Pinpoint the cell where the given text exists, returning its [X, Y] midpoint coordinate. 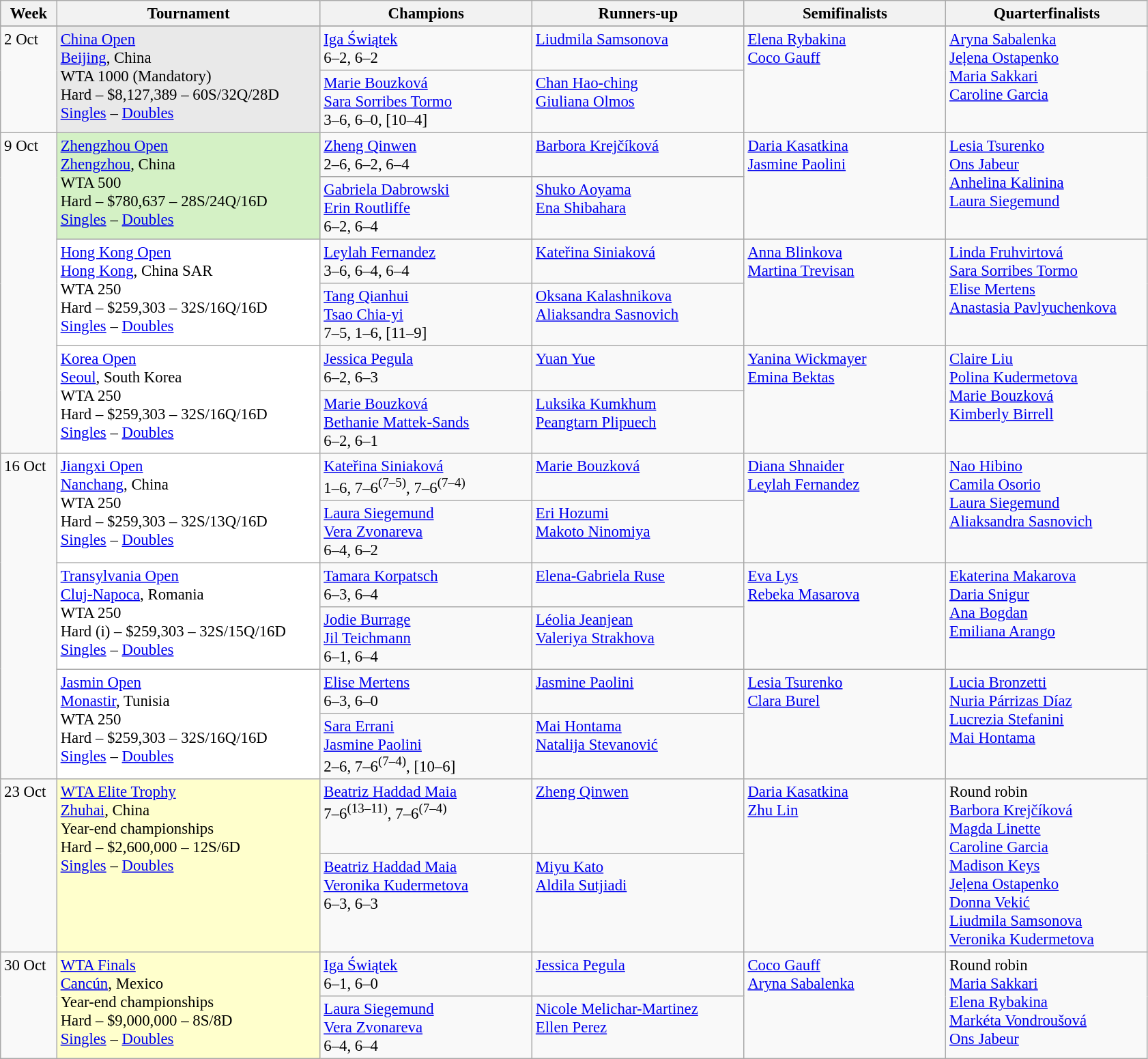
Tamara Korpatsch 6–3, 6–4 [426, 584]
Yuan Yue [639, 369]
Jessica Pegula 6–2, 6–3 [426, 369]
China OpenBeijing, ChinaWTA 1000 (Mandatory)Hard – $8,127,389 – 60S/32Q/28D Singles – Doubles [188, 80]
Eva Lys Rebeka Masarova [845, 616]
2 Oct [29, 80]
Leylah Fernandez 3–6, 6–4, 6–4 [426, 262]
Tournament [188, 14]
Jasmine Paolini [639, 691]
Iga Świątek 6–2, 6–2 [426, 49]
Kateřina Siniaková 1–6, 7–6(7–5), 7–6(7–4) [426, 477]
Léolia Jeanjean Valeriya Strakhova [639, 638]
Aryna Sabalenka Jeļena Ostapenko Maria Sakkari Caroline Garcia [1047, 80]
WTA Elite TrophyZhuhai, ChinaYear-end championshipsHard – $2,600,000 – 12S/6DSingles – Doubles [188, 866]
Chan Hao-ching Giuliana Olmos [639, 102]
Tang Qianhui Tsao Chia-yi 7–5, 1–6, [11–9] [426, 315]
Daria Kasatkina Zhu Lin [845, 866]
Beatriz Haddad Maia Veronika Kudermetova 6–3, 6–3 [426, 903]
23 Oct [29, 866]
Marie Bouzková Bethanie Mattek-Sands 6–2, 6–1 [426, 422]
Miyu Kato Aldila Sutjiadi [639, 903]
Diana Shnaider Leylah Fernandez [845, 508]
Hong Kong OpenHong Kong, China SARWTA 250Hard – $259,303 – 32S/16Q/16DSingles – Doubles [188, 293]
16 Oct [29, 616]
Zhengzhou OpenZhengzhou, ChinaWTA 500Hard – $780,637 – 28S/24Q/16DSingles – Doubles [188, 186]
Lesia Tsurenko Clara Burel [845, 724]
Zheng Qinwen [639, 817]
Liudmila Samsonova [639, 49]
Gabriela Dabrowski Erin Routliffe 6–2, 6–4 [426, 208]
Jasmin OpenMonastir, TunisiaWTA 250Hard – $259,303 – 32S/16Q/16DSingles – Doubles [188, 724]
Oksana Kalashnikova Aliaksandra Sasnovich [639, 315]
Jiangxi OpenNanchang, ChinaWTA 250Hard – $259,303 – 32S/13Q/16DSingles – Doubles [188, 508]
Lesia Tsurenko Ons Jabeur Anhelina Kalinina Laura Siegemund [1047, 186]
Nao Hibino Camila Osorio Laura Siegemund Aliaksandra Sasnovich [1047, 508]
Yanina Wickmayer Emina Bektas [845, 399]
WTA FinalsCancún, MexicoYear-end championshipsHard – $9,000,000 – 8S/8DSingles – Doubles [188, 1006]
Shuko Aoyama Ena Shibahara [639, 208]
Champions [426, 14]
Quarterfinalists [1047, 14]
Zheng Qinwen2–6, 6–2, 6–4 [426, 156]
Elena-Gabriela Ruse [639, 584]
Marie Bouzková [639, 477]
Linda Fruhvirtová Sara Sorribes Tormo Elise Mertens Anastasia Pavlyuchenkova [1047, 293]
Korea OpenSeoul, South KoreaWTA 250Hard – $259,303 – 32S/16Q/16DSingles – Doubles [188, 399]
Anna Blinkova Martina Trevisan [845, 293]
Luksika Kumkhum Peangtarn Plipuech [639, 422]
Eri Hozumi Makoto Ninomiya [639, 531]
30 Oct [29, 1006]
Semifinalists [845, 14]
Elise Mertens 6–3, 6–0 [426, 691]
Round robin Maria Sakkari Elena Rybakina Markéta Vondroušová Ons Jabeur [1047, 1006]
Round robin Barbora Krejčíková Magda Linette Caroline Garcia Madison Keys Jeļena Ostapenko Donna Vekić Liudmila Samsonova Veronika Kudermetova [1047, 866]
Coco Gauff Aryna Sabalenka [845, 1006]
9 Oct [29, 294]
Barbora Krejčíková [639, 156]
Lucia Bronzetti Nuria Párrizas Díaz Lucrezia Stefanini Mai Hontama [1047, 724]
Week [29, 14]
Mai Hontama Natalija Stevanović [639, 746]
Laura Siegemund Vera Zvonareva 6–4, 6–2 [426, 531]
Nicole Melichar-Martinez Ellen Perez [639, 1028]
Beatriz Haddad Maia 7–6(13–11), 7–6(7–4) [426, 817]
Daria Kasatkina Jasmine Paolini [845, 186]
Laura Siegemund Vera Zvonareva 6–4, 6–4 [426, 1028]
Transylvania OpenCluj-Napoca, RomaniaWTA 250Hard (i) – $259,303 – 32S/15Q/16DSingles – Doubles [188, 616]
Kateřina Siniaková [639, 262]
Jessica Pegula [639, 975]
Sara Errani Jasmine Paolini 2–6, 7–6(7–4), [10–6] [426, 746]
Iga Świątek 6–1, 6–0 [426, 975]
Marie Bouzková Sara Sorribes Tormo 3–6, 6–0, [10–4] [426, 102]
Ekaterina Makarova Daria Snigur Ana Bogdan Emiliana Arango [1047, 616]
Claire Liu Polina Kudermetova Marie Bouzková Kimberly Birrell [1047, 399]
Runners-up [639, 14]
Jodie Burrage Jil Teichmann 6–1, 6–4 [426, 638]
Elena Rybakina Coco Gauff [845, 80]
